Find where the given text appears and provide that cell's center as (x, y) coordinate. 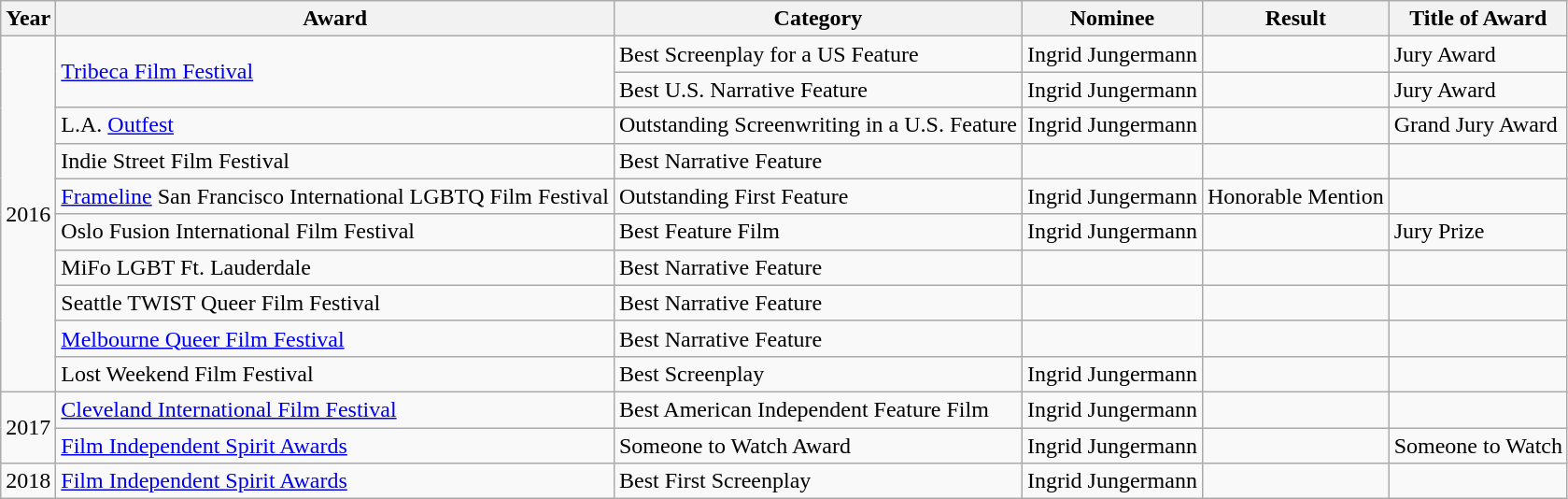
Jury Prize (1477, 232)
L.A. Outfest (335, 125)
Best Screenplay for a US Feature (818, 54)
Someone to Watch Award (818, 446)
2018 (28, 481)
Year (28, 19)
Best U.S. Narrative Feature (818, 90)
MiFo LGBT Ft. Lauderdale (335, 267)
2017 (28, 427)
Oslo Fusion International Film Festival (335, 232)
Indie Street Film Festival (335, 161)
Result (1295, 19)
Frameline San Francisco International LGBTQ Film Festival (335, 196)
Melbourne Queer Film Festival (335, 338)
Someone to Watch (1477, 446)
Honorable Mention (1295, 196)
Outstanding First Feature (818, 196)
2016 (28, 215)
Seattle TWIST Queer Film Festival (335, 303)
Award (335, 19)
Outstanding Screenwriting in a U.S. Feature (818, 125)
Grand Jury Award (1477, 125)
Cleveland International Film Festival (335, 409)
Best Feature Film (818, 232)
Category (818, 19)
Title of Award (1477, 19)
Nominee (1111, 19)
Best Screenplay (818, 374)
Best First Screenplay (818, 481)
Lost Weekend Film Festival (335, 374)
Tribeca Film Festival (335, 72)
Best American Independent Feature Film (818, 409)
